Detect which cell encompasses the target text, then output its [X, Y] center coordinate. 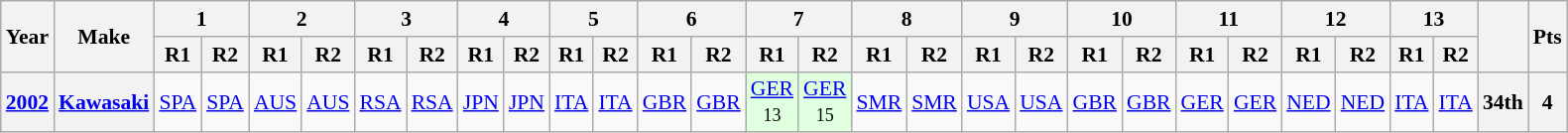
8 [906, 19]
11 [1230, 19]
GER15 [825, 101]
12 [1335, 19]
7 [799, 19]
10 [1121, 19]
2002 [28, 101]
5 [593, 19]
3 [406, 19]
Make [103, 36]
9 [1016, 19]
Year [28, 36]
Kawasaki [103, 101]
34th [1504, 101]
GER13 [772, 101]
1 [200, 19]
2 [302, 19]
13 [1434, 19]
Pts [1547, 36]
6 [692, 19]
